From the cell containing the given text, extract its center point as (x, y) coordinate. 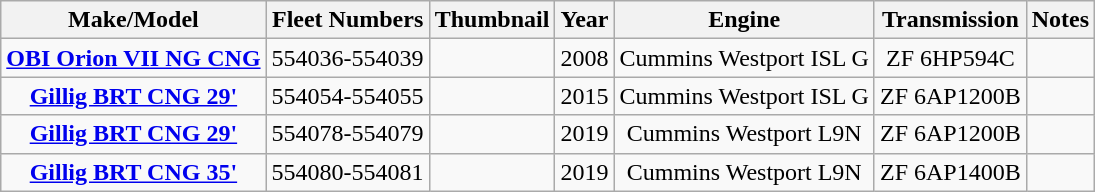
Fleet Numbers (348, 20)
554054-554055 (348, 96)
Make/Model (134, 20)
554078-554079 (348, 134)
ZF 6AP1400B (950, 172)
2008 (584, 58)
Transmission (950, 20)
Year (584, 20)
Engine (744, 20)
OBI Orion VII NG CNG (134, 58)
ZF 6HP594C (950, 58)
Gillig BRT CNG 35' (134, 172)
Thumbnail (492, 20)
Notes (1060, 20)
2015 (584, 96)
554036-554039 (348, 58)
554080-554081 (348, 172)
